Identify which cell holds the provided text, then report its (X, Y) central coordinate. 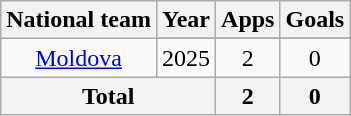
Moldova (79, 58)
National team (79, 20)
Apps (248, 20)
2025 (186, 58)
Goals (315, 20)
Year (186, 20)
Total (108, 96)
